Identify which cell holds the provided text, then report its [x, y] central coordinate. 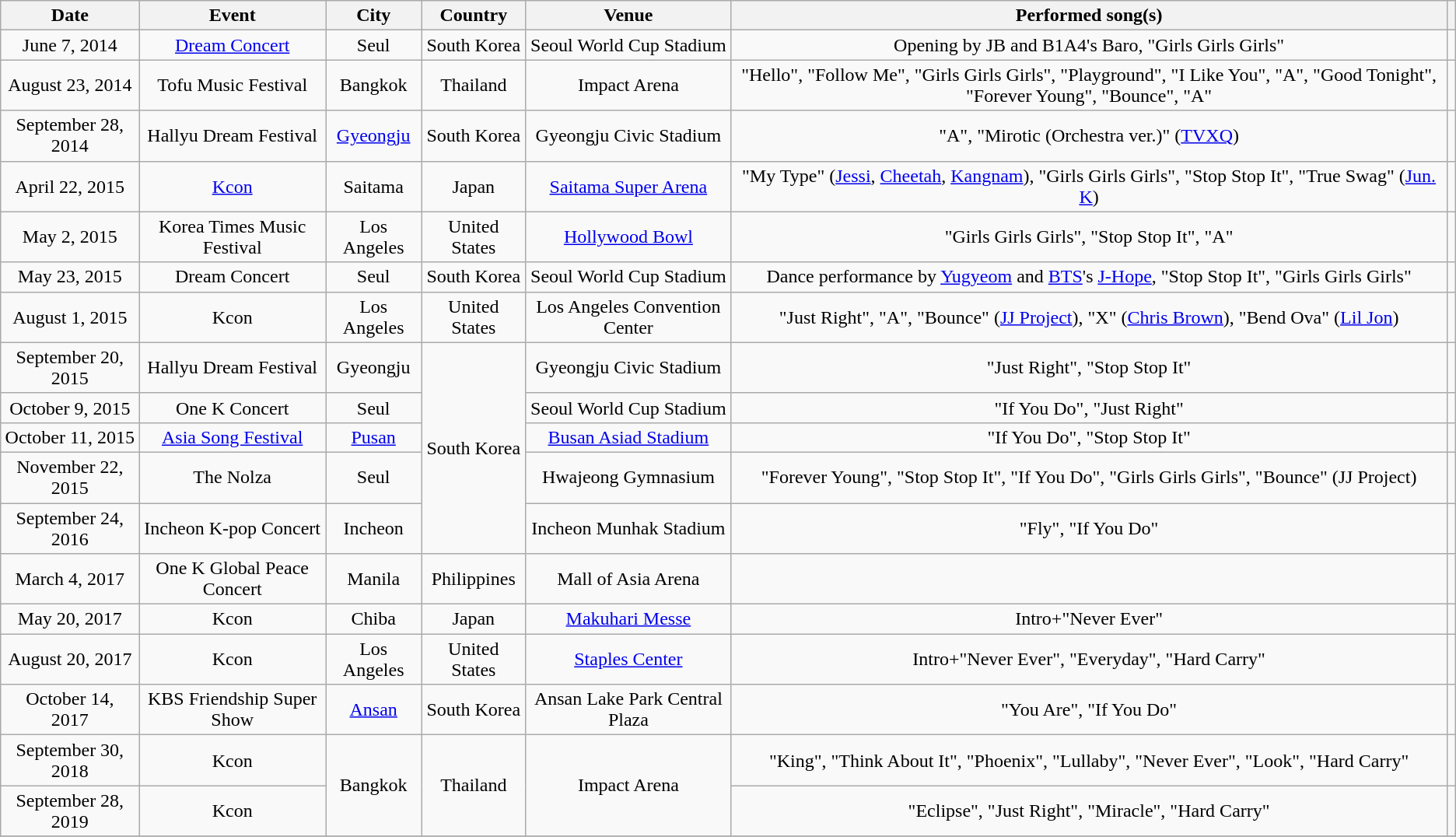
Mall of Asia Arena [628, 579]
KBS Friendship Super Show [233, 709]
May 2, 2015 [70, 236]
May 20, 2017 [70, 619]
"Girls Girls Girls", "Stop Stop It", "A" [1089, 236]
Incheon K-pop Concert [233, 527]
May 23, 2015 [70, 277]
One K Global Peace Concert [233, 579]
Makuhari Messe [628, 619]
Ansan [373, 709]
"King", "Think About It", "Phoenix", "Lullaby", "Never Ever", "Look", "Hard Carry" [1089, 761]
Staples Center [628, 660]
"If You Do", "Just Right" [1089, 408]
City [373, 16]
Intro+"Never Ever" [1089, 619]
August 23, 2014 [70, 86]
October 9, 2015 [70, 408]
March 4, 2017 [70, 579]
Manila [373, 579]
Asia Song Festival [233, 437]
One K Concert [233, 408]
September 20, 2015 [70, 367]
April 22, 2015 [70, 187]
"If You Do", "Stop Stop It" [1089, 437]
Los Angeles Convention Center [628, 317]
"Hello", "Follow Me", "Girls Girls Girls", "Playground", "I Like You", "A", "Good Tonight", "Forever Young", "Bounce", "A" [1089, 86]
Opening by JB and B1A4's Baro, "Girls Girls Girls" [1089, 45]
Performed song(s) [1089, 16]
"Forever Young", "Stop Stop It", "If You Do", "Girls Girls Girls", "Bounce" (JJ Project) [1089, 478]
November 22, 2015 [70, 478]
August 20, 2017 [70, 660]
Chiba [373, 619]
Intro+"Never Ever", "Everyday", "Hard Carry" [1089, 660]
August 1, 2015 [70, 317]
"My Type" (Jessi, Cheetah, Kangnam), "Girls Girls Girls", "Stop Stop It", "True Swag" (Jun. K) [1089, 187]
"Eclipse", "Just Right", "Miracle", "Hard Carry" [1089, 811]
Saitama Super Arena [628, 187]
October 14, 2017 [70, 709]
"Just Right", "A", "Bounce" (JJ Project), "X" (Chris Brown), "Bend Ova" (Lil Jon) [1089, 317]
Country [474, 16]
September 30, 2018 [70, 761]
September 28, 2019 [70, 811]
October 11, 2015 [70, 437]
"Just Right", "Stop Stop It" [1089, 367]
"A", "Mirotic (Orchestra ver.)" (TVXQ) [1089, 135]
Philippines [474, 579]
Busan Asiad Stadium [628, 437]
Date [70, 16]
Venue [628, 16]
"You Are", "If You Do" [1089, 709]
Incheon Munhak Stadium [628, 527]
Saitama [373, 187]
Hwajeong Gymnasium [628, 478]
Tofu Music Festival [233, 86]
September 24, 2016 [70, 527]
Ansan Lake Park Central Plaza [628, 709]
Pusan [373, 437]
Hollywood Bowl [628, 236]
Korea Times Music Festival [233, 236]
The Nolza [233, 478]
Incheon [373, 527]
Dance performance by Yugyeom and BTS's J-Hope, "Stop Stop It", "Girls Girls Girls" [1089, 277]
June 7, 2014 [70, 45]
"Fly", "If You Do" [1089, 527]
Event [233, 16]
September 28, 2014 [70, 135]
